For the text-containing cell, return its midpoint in (X, Y) coordinate format. 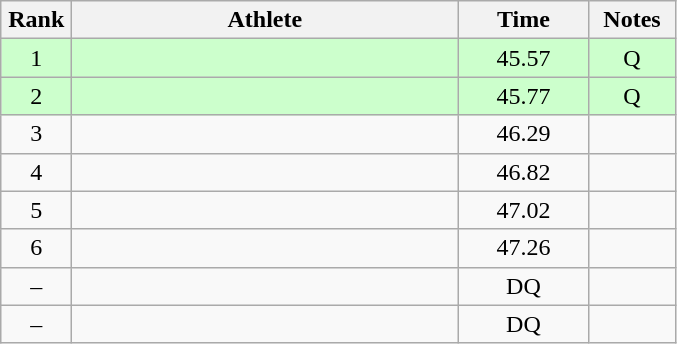
46.82 (524, 172)
1 (36, 58)
45.77 (524, 96)
Notes (632, 20)
47.26 (524, 248)
45.57 (524, 58)
2 (36, 96)
47.02 (524, 210)
5 (36, 210)
3 (36, 134)
6 (36, 248)
4 (36, 172)
Time (524, 20)
Athlete (265, 20)
46.29 (524, 134)
Rank (36, 20)
